Capture the cell that displays the provided text and extract its [x, y] central coordinate. 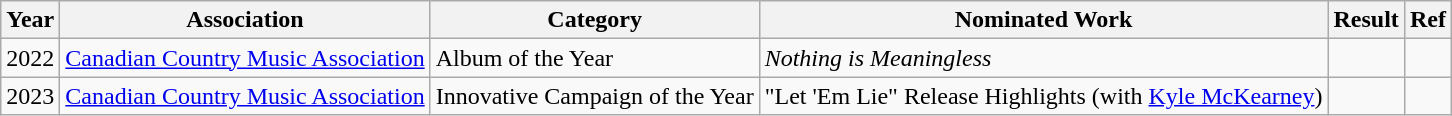
Ref [1428, 20]
Innovative Campaign of the Year [594, 96]
Result [1366, 20]
2023 [30, 96]
Nominated Work [1044, 20]
Year [30, 20]
Album of the Year [594, 58]
2022 [30, 58]
"Let 'Em Lie" Release Highlights (with Kyle McKearney) [1044, 96]
Association [245, 20]
Nothing is Meaningless [1044, 58]
Category [594, 20]
